Return the [x, y] coordinate for the center point of the cell that contains the specified text.  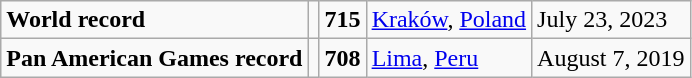
Kraków, Poland [448, 20]
715 [342, 20]
August 7, 2019 [611, 58]
708 [342, 58]
Lima, Peru [448, 58]
July 23, 2023 [611, 20]
World record [154, 20]
Pan American Games record [154, 58]
